Locate the cell with the specified text and output its (x, y) center coordinate. 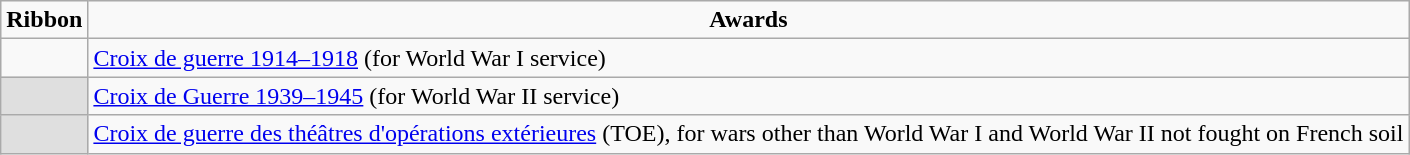
Ribbon (44, 20)
Croix de guerre des théâtres d'opérations extérieures (TOE), for wars other than World War I and World War II not fought on French soil (748, 134)
Croix de Guerre 1939–1945 (for World War II service) (748, 96)
Croix de guerre 1914–1918 (for World War I service) (748, 58)
Awards (748, 20)
